Detect which cell encompasses the target text, then output its (x, y) center coordinate. 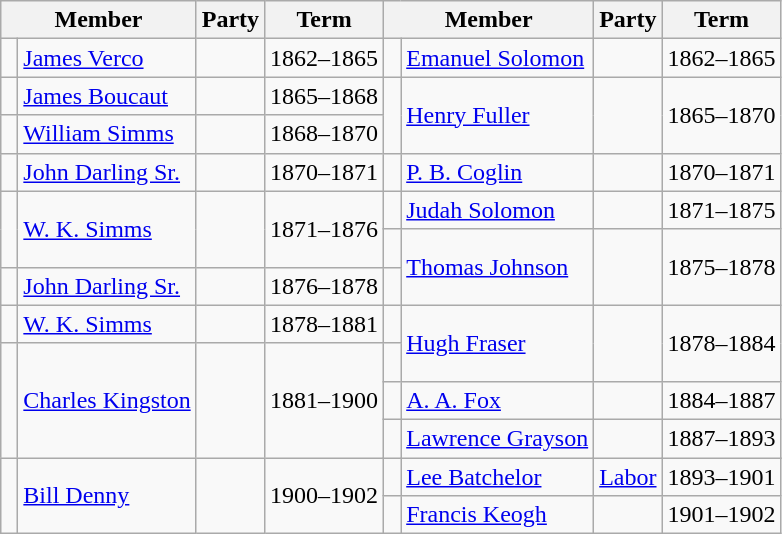
1878–1884 (722, 343)
1901–1902 (722, 515)
P. B. Coglin (498, 172)
Judah Solomon (498, 210)
1865–1870 (722, 115)
1876–1878 (324, 286)
Labor (628, 477)
Henry Fuller (498, 115)
William Simms (107, 134)
James Verco (107, 58)
1871–1876 (324, 229)
Bill Denny (107, 496)
1887–1893 (722, 438)
1871–1875 (722, 210)
1884–1887 (722, 400)
1878–1881 (324, 324)
1900–1902 (324, 496)
Emanuel Solomon (498, 58)
A. A. Fox (498, 400)
1893–1901 (722, 477)
1875–1878 (722, 267)
Hugh Fraser (498, 343)
1865–1868 (324, 96)
Lee Batchelor (498, 477)
Francis Keogh (498, 515)
Lawrence Grayson (498, 438)
1881–1900 (324, 400)
Thomas Johnson (498, 267)
James Boucaut (107, 96)
1868–1870 (324, 134)
Charles Kingston (107, 400)
